From the cell containing the given text, extract its center point as (X, Y) coordinate. 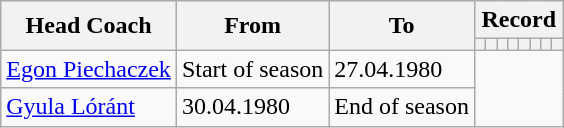
Start of season (252, 69)
Egon Piechaczek (89, 69)
Record (518, 20)
End of season (402, 107)
Head Coach (89, 26)
From (252, 26)
To (402, 26)
Gyula Lóránt (89, 107)
30.04.1980 (252, 107)
27.04.1980 (402, 69)
